Scan for the cell matching the given text and deliver its [X, Y] coordinate at center. 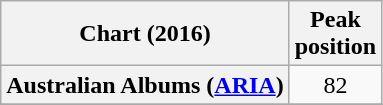
Australian Albums (ARIA) [145, 85]
Chart (2016) [145, 34]
Peak position [335, 34]
82 [335, 85]
